Find where the given text appears and provide that cell's center as [x, y] coordinate. 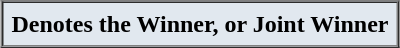
Denotes the Winner, or Joint Winner [200, 24]
